Search for the cell housing the specified text and yield its (X, Y) center coordinate. 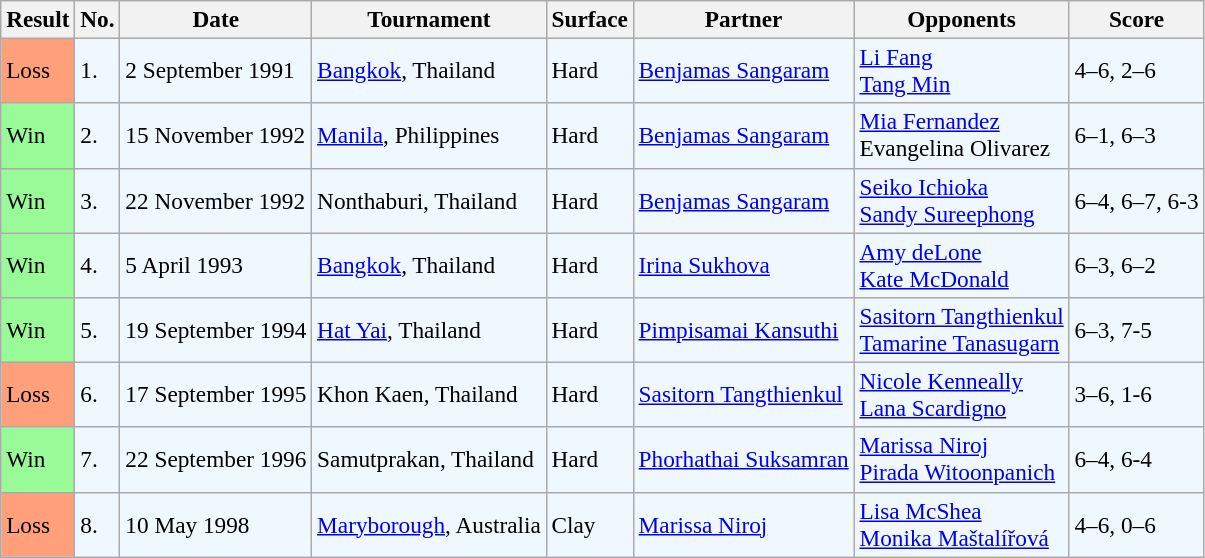
Marissa Niroj Pirada Witoonpanich (962, 460)
4–6, 0–6 (1136, 524)
Phorhathai Suksamran (744, 460)
3–6, 1-6 (1136, 394)
Partner (744, 19)
1. (98, 70)
4. (98, 264)
Score (1136, 19)
8. (98, 524)
6–3, 6–2 (1136, 264)
Maryborough, Australia (429, 524)
Li Fang Tang Min (962, 70)
Sasitorn Tangthienkul Tamarine Tanasugarn (962, 330)
Clay (590, 524)
Nicole Kenneally Lana Scardigno (962, 394)
5. (98, 330)
Hat Yai, Thailand (429, 330)
Tournament (429, 19)
17 September 1995 (216, 394)
Sasitorn Tangthienkul (744, 394)
3. (98, 200)
Date (216, 19)
Surface (590, 19)
5 April 1993 (216, 264)
6–1, 6–3 (1136, 136)
10 May 1998 (216, 524)
Pimpisamai Kansuthi (744, 330)
Seiko Ichioka Sandy Sureephong (962, 200)
6–3, 7-5 (1136, 330)
Amy deLone Kate McDonald (962, 264)
15 November 1992 (216, 136)
6–4, 6-4 (1136, 460)
No. (98, 19)
6–4, 6–7, 6-3 (1136, 200)
7. (98, 460)
19 September 1994 (216, 330)
Khon Kaen, Thailand (429, 394)
Nonthaburi, Thailand (429, 200)
Samutprakan, Thailand (429, 460)
2 September 1991 (216, 70)
22 November 1992 (216, 200)
Result (38, 19)
Manila, Philippines (429, 136)
Opponents (962, 19)
Lisa McShea Monika Maštalířová (962, 524)
Irina Sukhova (744, 264)
22 September 1996 (216, 460)
Mia Fernandez Evangelina Olivarez (962, 136)
2. (98, 136)
6. (98, 394)
Marissa Niroj (744, 524)
4–6, 2–6 (1136, 70)
